Pinpoint the cell where the given text exists, returning its [X, Y] midpoint coordinate. 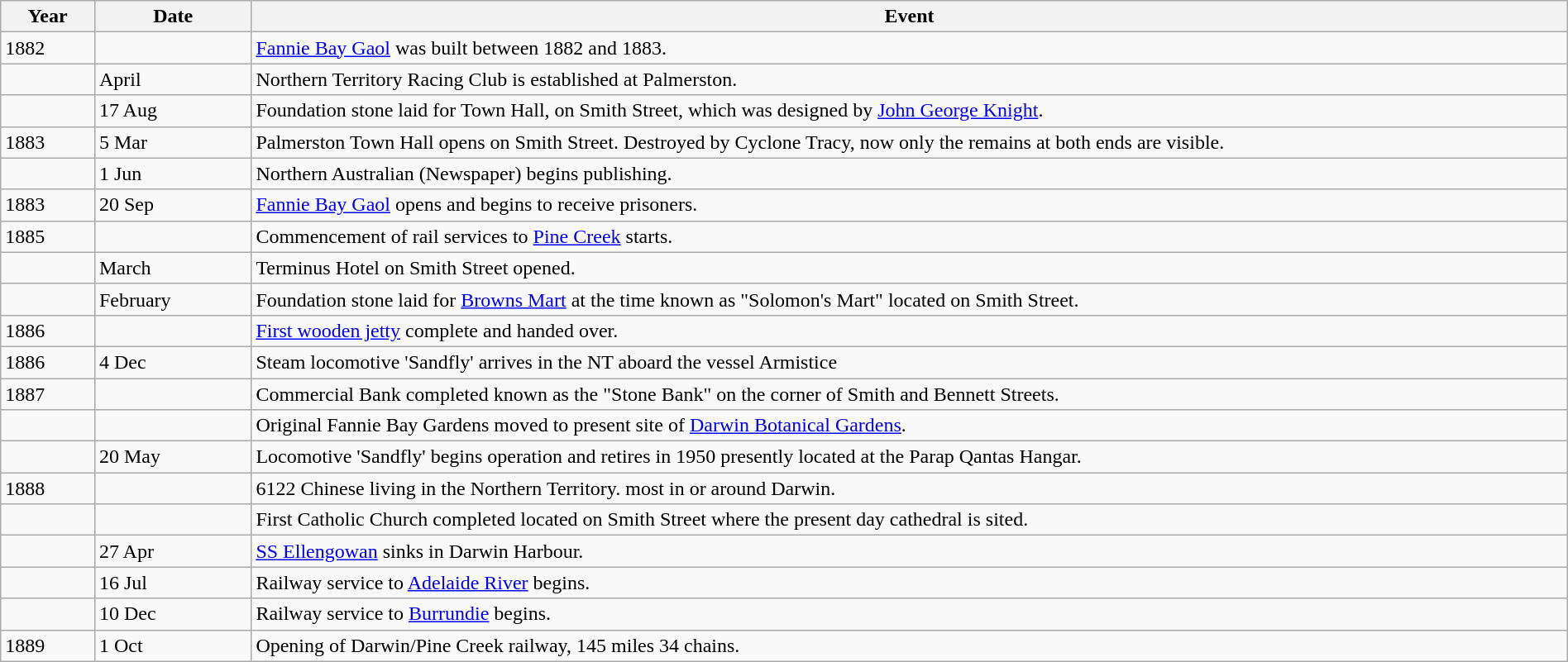
1 Jun [172, 174]
Event [910, 17]
Foundation stone laid for Browns Mart at the time known as "Solomon's Mart" located on Smith Street. [910, 299]
Terminus Hotel on Smith Street opened. [910, 268]
First wooden jetty complete and handed over. [910, 331]
Northern Territory Racing Club is established at Palmerston. [910, 79]
1887 [48, 394]
Palmerston Town Hall opens on Smith Street. Destroyed by Cyclone Tracy, now only the remains at both ends are visible. [910, 142]
10 Dec [172, 614]
February [172, 299]
Locomotive 'Sandfly' begins operation and retires in 1950 presently located at the Parap Qantas Hangar. [910, 457]
27 Apr [172, 551]
April [172, 79]
1889 [48, 645]
Foundation stone laid for Town Hall, on Smith Street, which was designed by John George Knight. [910, 111]
5 Mar [172, 142]
Fannie Bay Gaol opens and begins to receive prisoners. [910, 205]
Commercial Bank completed known as the "Stone Bank" on the corner of Smith and Bennett Streets. [910, 394]
1882 [48, 48]
SS Ellengowan sinks in Darwin Harbour. [910, 551]
Original Fannie Bay Gardens moved to present site of Darwin Botanical Gardens. [910, 426]
March [172, 268]
Fannie Bay Gaol was built between 1882 and 1883. [910, 48]
Northern Australian (Newspaper) begins publishing. [910, 174]
Railway service to Adelaide River begins. [910, 583]
Steam locomotive 'Sandfly' arrives in the NT aboard the vessel Armistice [910, 362]
17 Aug [172, 111]
1 Oct [172, 645]
Year [48, 17]
1885 [48, 236]
First Catholic Church completed located on Smith Street where the present day cathedral is sited. [910, 520]
Opening of Darwin/Pine Creek railway, 145 miles 34 chains. [910, 645]
1888 [48, 488]
6122 Chinese living in the Northern Territory. most in or around Darwin. [910, 488]
Commencement of rail services to Pine Creek starts. [910, 236]
20 Sep [172, 205]
Railway service to Burrundie begins. [910, 614]
16 Jul [172, 583]
Date [172, 17]
20 May [172, 457]
4 Dec [172, 362]
